Detect which cell encompasses the target text, then output its (X, Y) center coordinate. 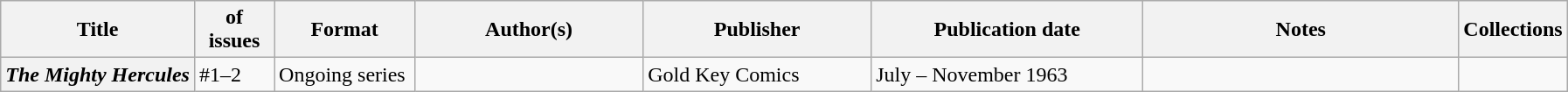
Format (344, 30)
#1–2 (234, 74)
The Mighty Hercules (98, 74)
Collections (1513, 30)
Notes (1301, 30)
Ongoing series (344, 74)
Publisher (757, 30)
Title (98, 30)
July – November 1963 (1007, 74)
Gold Key Comics (757, 74)
Publication date (1007, 30)
Author(s) (530, 30)
of issues (234, 30)
